For the text-containing cell, return its midpoint in [X, Y] coordinate format. 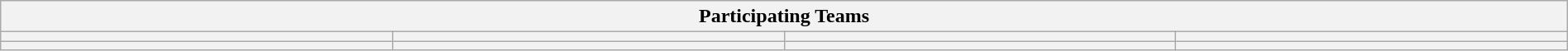
Participating Teams [784, 16]
